Return the [X, Y] coordinate for the center point of the cell that contains the specified text.  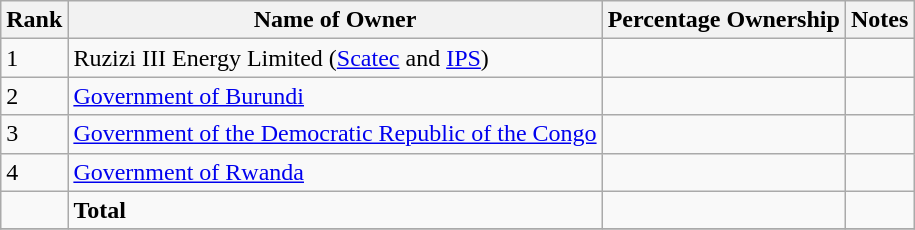
Government of Burundi [335, 96]
2 [34, 96]
4 [34, 172]
Government of Rwanda [335, 172]
Rank [34, 20]
Percentage Ownership [724, 20]
Ruzizi III Energy Limited (Scatec and IPS) [335, 58]
3 [34, 134]
Notes [879, 20]
1 [34, 58]
Total [335, 210]
Government of the Democratic Republic of the Congo [335, 134]
Name of Owner [335, 20]
